Capture the cell that displays the provided text and extract its [X, Y] central coordinate. 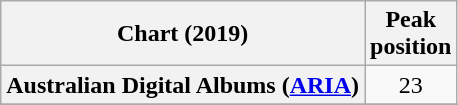
Chart (2019) [183, 34]
Peakposition [411, 34]
Australian Digital Albums (ARIA) [183, 85]
23 [411, 85]
